Search for the cell housing the specified text and yield its (X, Y) center coordinate. 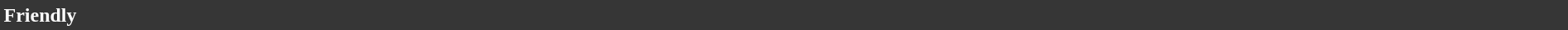
Friendly (784, 15)
